Locate the cell with the specified text and output its [X, Y] center coordinate. 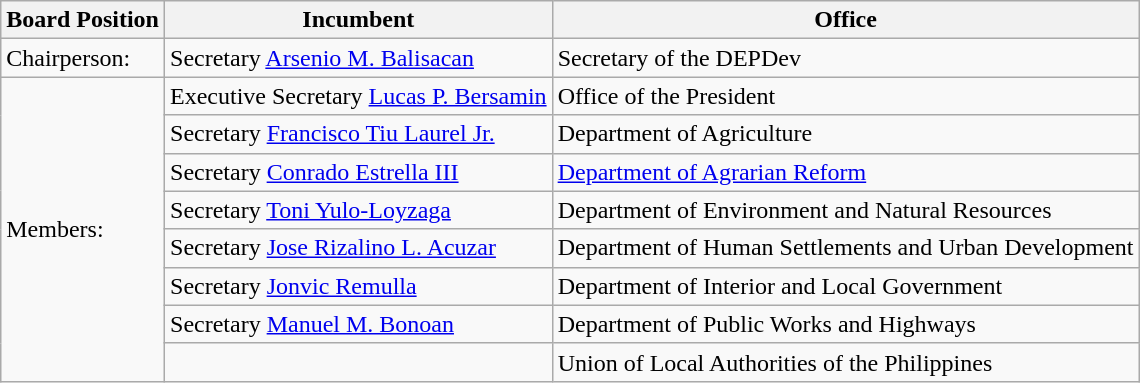
Members: [83, 229]
Secretary Jose Rizalino L. Acuzar [359, 248]
Executive Secretary Lucas P. Bersamin [359, 96]
Department of Environment and Natural Resources [846, 210]
Secretary Toni Yulo-Loyzaga [359, 210]
Department of Public Works and Highways [846, 324]
Board Position [83, 20]
Chairperson: [83, 58]
Department of Human Settlements and Urban Development [846, 248]
Department of Agrarian Reform [846, 172]
Secretary Francisco Tiu Laurel Jr. [359, 134]
Department of Interior and Local Government [846, 286]
Secretary Conrado Estrella III [359, 172]
Incumbent [359, 20]
Secretary Manuel M. Bonoan [359, 324]
Department of Agriculture [846, 134]
Office [846, 20]
Secretary of the DEPDev [846, 58]
Office of the President [846, 96]
Secretary Jonvic Remulla [359, 286]
Secretary Arsenio M. Balisacan [359, 58]
Union of Local Authorities of the Philippines [846, 362]
